Locate the cell with the specified text and output its [x, y] center coordinate. 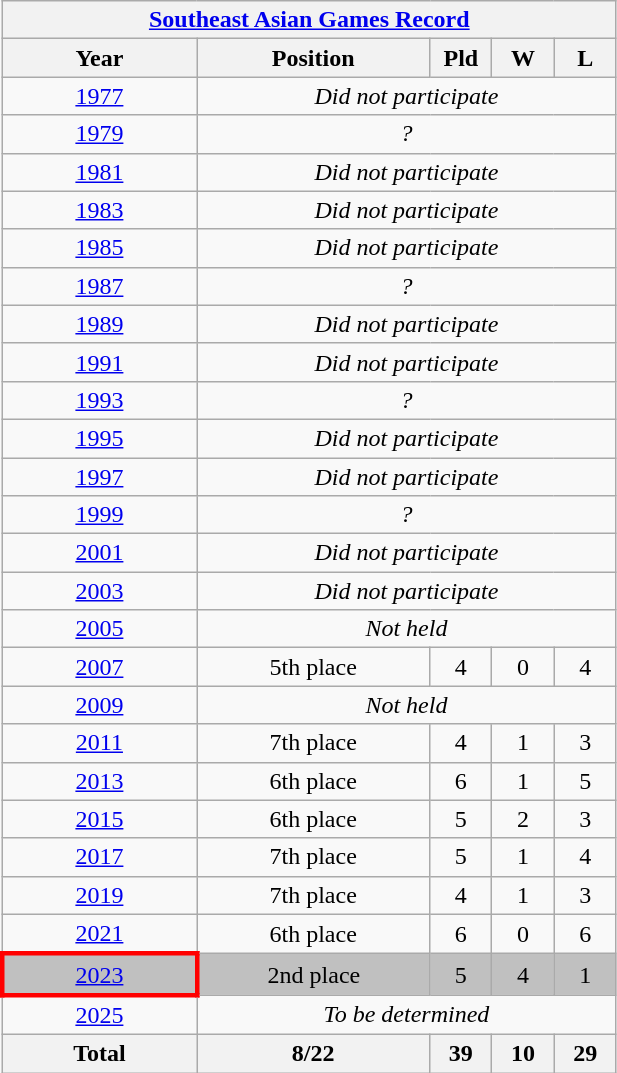
1999 [99, 515]
Pld [461, 58]
2013 [99, 781]
2011 [99, 743]
1989 [99, 324]
2021 [99, 934]
2017 [99, 857]
8/22 [314, 1053]
1985 [99, 248]
1977 [99, 96]
1991 [99, 362]
2001 [99, 553]
1981 [99, 172]
1997 [99, 477]
2nd place [314, 974]
W [523, 58]
2 [523, 819]
Position [314, 58]
1979 [99, 134]
1993 [99, 400]
2009 [99, 705]
29 [585, 1053]
2007 [99, 667]
10 [523, 1053]
2005 [99, 629]
Total [99, 1053]
2019 [99, 895]
2015 [99, 819]
1987 [99, 286]
39 [461, 1053]
5th place [314, 667]
1995 [99, 438]
2025 [99, 1015]
2023 [99, 974]
To be determined [407, 1015]
Southeast Asian Games Record [309, 20]
2003 [99, 591]
L [585, 58]
Year [99, 58]
1983 [99, 210]
